Search for the cell housing the specified text and yield its (X, Y) center coordinate. 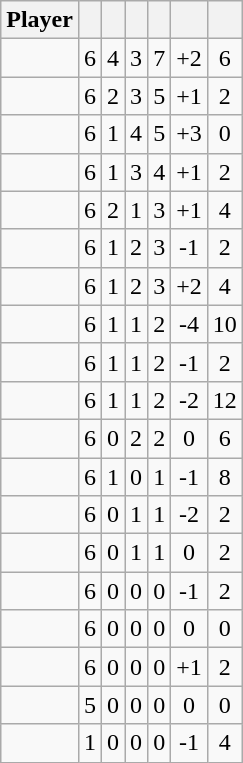
10 (224, 324)
+3 (190, 134)
12 (224, 400)
Player (40, 20)
-4 (190, 324)
7 (160, 58)
8 (224, 477)
